For the text-containing cell, return its midpoint in (x, y) coordinate format. 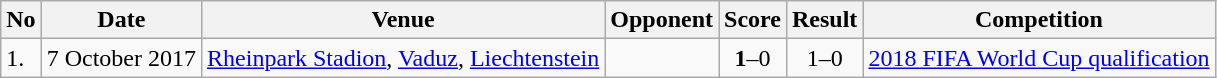
2018 FIFA World Cup qualification (1039, 58)
Score (752, 20)
Opponent (662, 20)
Competition (1039, 20)
Rheinpark Stadion, Vaduz, Liechtenstein (404, 58)
Date (121, 20)
Result (824, 20)
1. (21, 58)
Venue (404, 20)
No (21, 20)
7 October 2017 (121, 58)
